Capture the cell that displays the provided text and extract its (x, y) central coordinate. 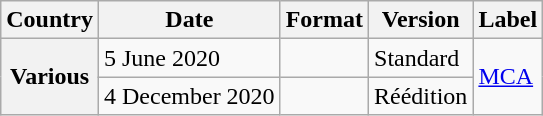
Réédition (421, 96)
Label (508, 20)
Version (421, 20)
Country (50, 20)
Various (50, 77)
4 December 2020 (189, 96)
5 June 2020 (189, 58)
Standard (421, 58)
MCA (508, 77)
Date (189, 20)
Format (324, 20)
